Provide the (x, y) coordinate of the cell's center where the given text is located.  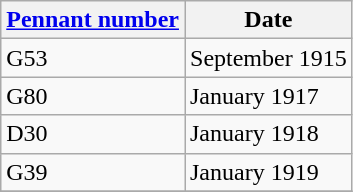
January 1918 (268, 134)
September 1915 (268, 58)
D30 (93, 134)
Pennant number (93, 20)
January 1917 (268, 96)
G80 (93, 96)
G53 (93, 58)
January 1919 (268, 172)
Date (268, 20)
G39 (93, 172)
